Locate the cell with the specified text and output its (X, Y) center coordinate. 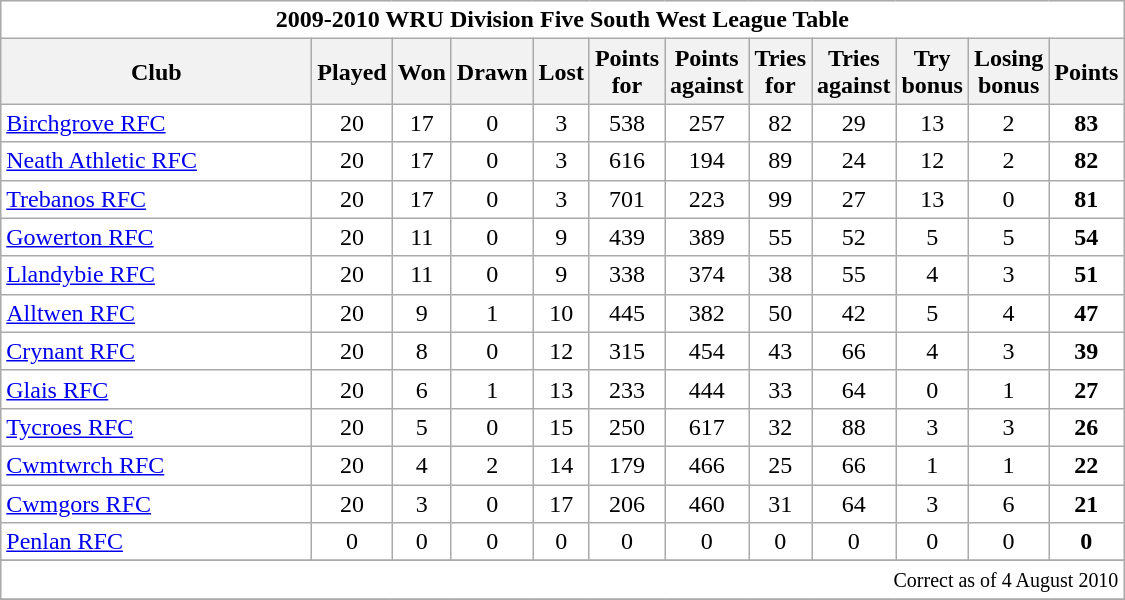
257 (706, 123)
25 (780, 465)
24 (854, 161)
338 (626, 275)
Losing bonus (1008, 72)
Points for (626, 72)
Cwmtwrch RFC (156, 465)
Llandybie RFC (156, 275)
42 (854, 313)
21 (1086, 503)
Alltwen RFC (156, 313)
Correct as of 4 August 2010 (562, 580)
31 (780, 503)
701 (626, 199)
33 (780, 389)
Club (156, 72)
Neath Athletic RFC (156, 161)
15 (561, 427)
223 (706, 199)
616 (626, 161)
22 (1086, 465)
382 (706, 313)
Birchgrove RFC (156, 123)
Try bonus (932, 72)
54 (1086, 237)
32 (780, 427)
Crynant RFC (156, 351)
52 (854, 237)
Tycroes RFC (156, 427)
38 (780, 275)
Cwmgors RFC (156, 503)
389 (706, 237)
83 (1086, 123)
14 (561, 465)
206 (626, 503)
538 (626, 123)
10 (561, 313)
Points (1086, 72)
47 (1086, 313)
374 (706, 275)
Tries for (780, 72)
Penlan RFC (156, 542)
Drawn (492, 72)
29 (854, 123)
439 (626, 237)
99 (780, 199)
250 (626, 427)
Lost (561, 72)
81 (1086, 199)
194 (706, 161)
Played (352, 72)
2009-2010 WRU Division Five South West League Table (562, 20)
617 (706, 427)
466 (706, 465)
89 (780, 161)
Won (422, 72)
445 (626, 313)
50 (780, 313)
Trebanos RFC (156, 199)
88 (854, 427)
Points against (706, 72)
26 (1086, 427)
8 (422, 351)
39 (1086, 351)
179 (626, 465)
454 (706, 351)
Glais RFC (156, 389)
233 (626, 389)
51 (1086, 275)
444 (706, 389)
Tries against (854, 72)
315 (626, 351)
Gowerton RFC (156, 237)
460 (706, 503)
43 (780, 351)
